Scan for the cell matching the given text and deliver its [x, y] coordinate at center. 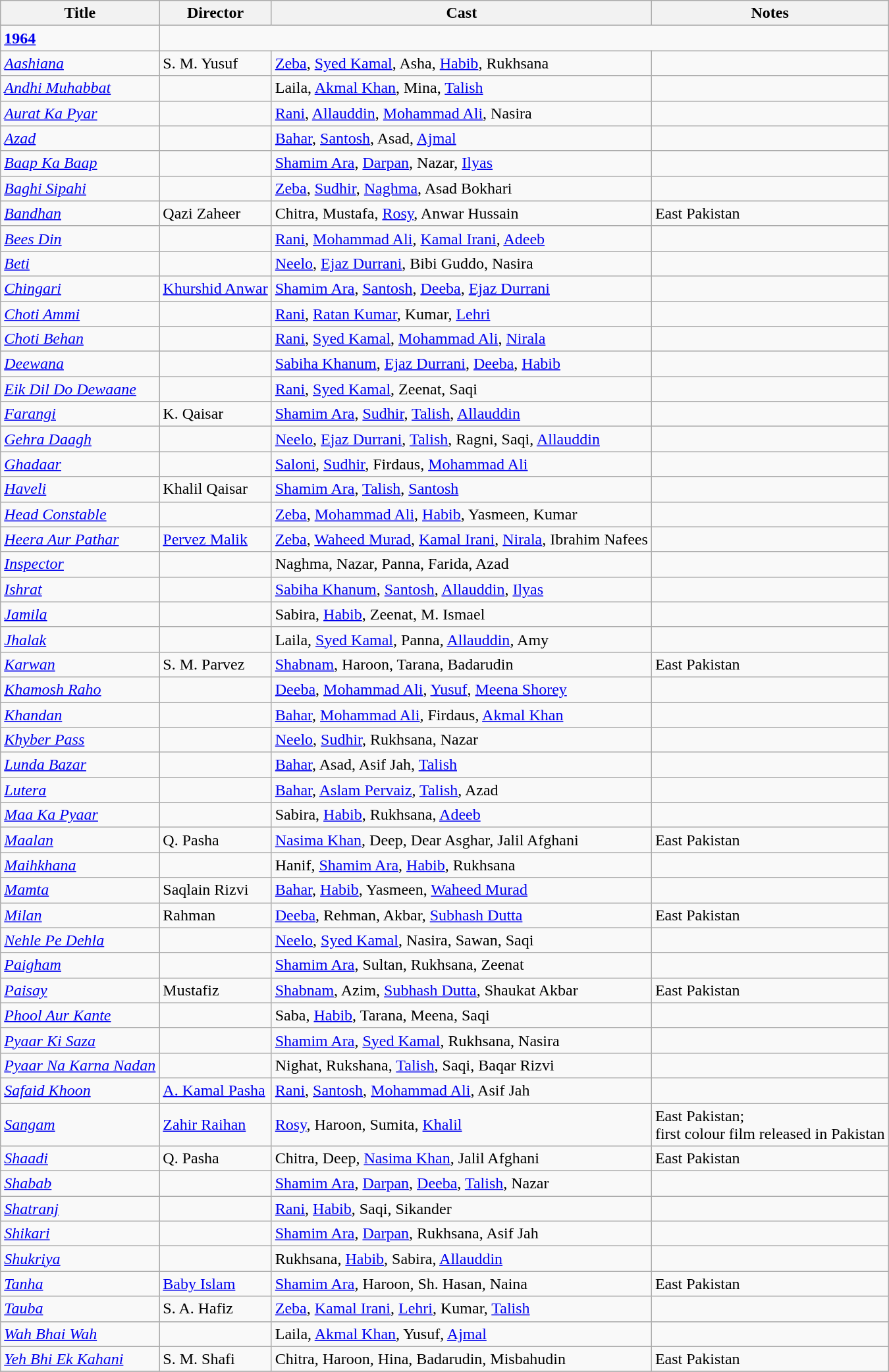
Beti [80, 263]
Shamim Ara, Talish, Santosh [461, 489]
Naghma, Nazar, Panna, Farida, Azad [461, 564]
Bahar, Habib, Yasmeen, Waheed Murad [461, 890]
Saqlain Rizvi [215, 890]
Baby Islam [215, 1284]
Sabira, Habib, Zeenat, M. Ismael [461, 614]
Shikari [80, 1234]
Rani, Syed Kamal, Mohammad Ali, Nirala [461, 339]
Nasima Khan, Deep, Dear Asghar, Jalil Afghani [461, 840]
Choti Ammi [80, 314]
Bahar, Aslam Pervaiz, Talish, Azad [461, 790]
Chitra, Haroon, Hina, Badarudin, Misbahudin [461, 1359]
S. A. Hafiz [215, 1309]
Zeba, Waheed Murad, Kamal Irani, Nirala, Ibrahim Nafees [461, 539]
Deeba, Mohammad Ali, Yusuf, Meena Shorey [461, 689]
Yeh Bhi Ek Kahani [80, 1359]
Rani, Habib, Saqi, Sikander [461, 1209]
Lunda Bazar [80, 765]
Ghadaar [80, 464]
Chingari [80, 288]
Zeba, Syed Kamal, Asha, Habib, Rukhsana [461, 63]
Chitra, Mustafa, Rosy, Anwar Hussain [461, 213]
Rani, Mohammad Ali, Kamal Irani, Adeeb [461, 238]
Shamim Ara, Sultan, Rukhsana, Zeenat [461, 965]
Shabnam, Haroon, Tarana, Badarudin [461, 664]
Tauba [80, 1309]
Ishrat [80, 589]
Khyber Pass [80, 740]
Rahman [215, 915]
Rani, Syed Kamal, Zeenat, Saqi [461, 389]
Azad [80, 138]
Deeba, Rehman, Akbar, Subhash Dutta [461, 915]
Title [80, 13]
Head Constable [80, 514]
Rukhsana, Habib, Sabira, Allauddin [461, 1259]
Tanha [80, 1284]
Bahar, Mohammad Ali, Firdaus, Akmal Khan [461, 714]
Laila, Akmal Khan, Mina, Talish [461, 88]
Saba, Habib, Tarana, Meena, Saqi [461, 1015]
Pervez Malik [215, 539]
Karwan [80, 664]
Khalil Qaisar [215, 489]
Maihkhana [80, 865]
Laila, Akmal Khan, Yusuf, Ajmal [461, 1334]
Pyaar Na Karna Nadan [80, 1065]
Jhalak [80, 639]
Wah Bhai Wah [80, 1334]
Shamim Ara, Sudhir, Talish, Allauddin [461, 414]
Farangi [80, 414]
Saloni, Sudhir, Firdaus, Mohammad Ali [461, 464]
Baghi Sipahi [80, 188]
K. Qaisar [215, 414]
East Pakistan;first colour film released in Pakistan [770, 1124]
Inspector [80, 564]
Aashiana [80, 63]
Neelo, Ejaz Durrani, Bibi Guddo, Nasira [461, 263]
Khamosh Raho [80, 689]
Notes [770, 13]
Gehra Daagh [80, 439]
Khurshid Anwar [215, 288]
Haveli [80, 489]
Sangam [80, 1124]
Rosy, Haroon, Sumita, Khalil [461, 1124]
Rani, Ratan Kumar, Kumar, Lehri [461, 314]
Bandhan [80, 213]
Shaadi [80, 1159]
A. Kamal Pasha [215, 1090]
Maalan [80, 840]
Bahar, Asad, Asif Jah, Talish [461, 765]
Pyaar Ki Saza [80, 1040]
Sabira, Habib, Rukhsana, Adeeb [461, 815]
Shamim Ara, Syed Kamal, Rukhsana, Nasira [461, 1040]
Rani, Allauddin, Mohammad Ali, Nasira [461, 113]
Shabab [80, 1184]
Choti Behan [80, 339]
Nighat, Rukshana, Talish, Saqi, Baqar Rizvi [461, 1065]
Sabiha Khanum, Santosh, Allauddin, Ilyas [461, 589]
Zahir Raihan [215, 1124]
Eik Dil Do Dewaane [80, 389]
Cast [461, 13]
Jamila [80, 614]
Safaid Khoon [80, 1090]
Nehle Pe Dehla [80, 940]
Paigham [80, 965]
Bahar, Santosh, Asad, Ajmal [461, 138]
Zeba, Sudhir, Naghma, Asad Bokhari [461, 188]
Laila, Syed Kamal, Panna, Allauddin, Amy [461, 639]
Neelo, Syed Kamal, Nasira, Sawan, Saqi [461, 940]
S. M. Parvez [215, 664]
Bees Din [80, 238]
Baap Ka Baap [80, 163]
1964 [80, 38]
Shatranj [80, 1209]
Director [215, 13]
Heera Aur Pathar [80, 539]
Shamim Ara, Darpan, Deeba, Talish, Nazar [461, 1184]
Milan [80, 915]
Mamta [80, 890]
Qazi Zaheer [215, 213]
Shukriya [80, 1259]
Shamim Ara, Darpan, Nazar, Ilyas [461, 163]
Hanif, Shamim Ara, Habib, Rukhsana [461, 865]
Chitra, Deep, Nasima Khan, Jalil Afghani [461, 1159]
Andhi Muhabbat [80, 88]
Neelo, Ejaz Durrani, Talish, Ragni, Saqi, Allauddin [461, 439]
Neelo, Sudhir, Rukhsana, Nazar [461, 740]
Khandan [80, 714]
Sabiha Khanum, Ejaz Durrani, Deeba, Habib [461, 364]
Shamim Ara, Santosh, Deeba, Ejaz Durrani [461, 288]
S. M. Shafi [215, 1359]
Rani, Santosh, Mohammad Ali, Asif Jah [461, 1090]
Maa Ka Pyaar [80, 815]
Shamim Ara, Haroon, Sh. Hasan, Naina [461, 1284]
Mustafiz [215, 990]
Shabnam, Azim, Subhash Dutta, Shaukat Akbar [461, 990]
S. M. Yusuf [215, 63]
Zeba, Kamal Irani, Lehri, Kumar, Talish [461, 1309]
Aurat Ka Pyar [80, 113]
Zeba, Mohammad Ali, Habib, Yasmeen, Kumar [461, 514]
Phool Aur Kante [80, 1015]
Deewana [80, 364]
Shamim Ara, Darpan, Rukhsana, Asif Jah [461, 1234]
Lutera [80, 790]
Paisay [80, 990]
